Scan for the cell matching the given text and deliver its (x, y) coordinate at center. 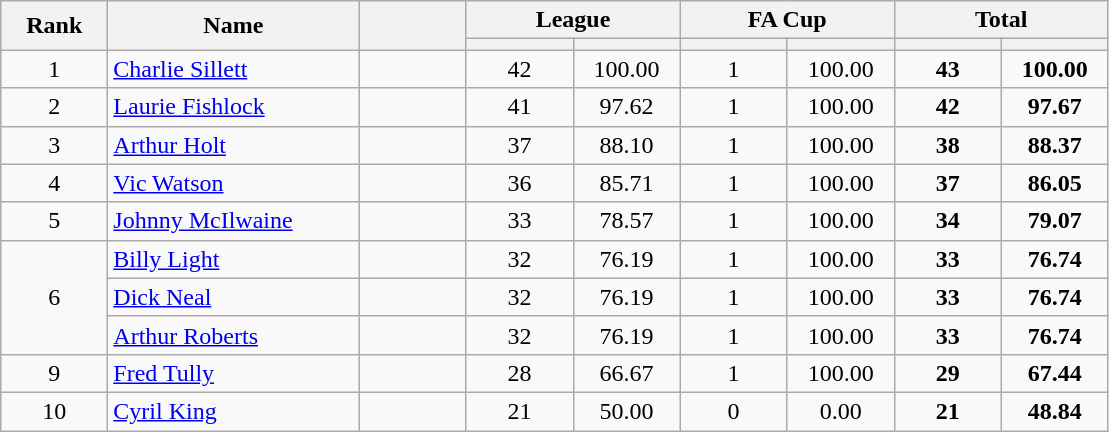
88.10 (626, 145)
34 (948, 221)
85.71 (626, 183)
4 (54, 183)
Rank (54, 26)
Fred Tully (234, 373)
50.00 (626, 411)
0.00 (840, 411)
FA Cup (787, 20)
88.37 (1054, 145)
86.05 (1054, 183)
Total (1001, 20)
Arthur Holt (234, 145)
Vic Watson (234, 183)
5 (54, 221)
Arthur Roberts (234, 335)
Charlie Sillett (234, 69)
2 (54, 107)
Dick Neal (234, 297)
48.84 (1054, 411)
Cyril King (234, 411)
6 (54, 297)
38 (948, 145)
Name (234, 26)
3 (54, 145)
9 (54, 373)
29 (948, 373)
36 (520, 183)
78.57 (626, 221)
Laurie Fishlock (234, 107)
League (573, 20)
79.07 (1054, 221)
28 (520, 373)
Johnny McIlwaine (234, 221)
66.67 (626, 373)
67.44 (1054, 373)
41 (520, 107)
43 (948, 69)
0 (734, 411)
97.62 (626, 107)
Billy Light (234, 259)
10 (54, 411)
97.67 (1054, 107)
